From the cell containing the given text, extract its center point as [X, Y] coordinate. 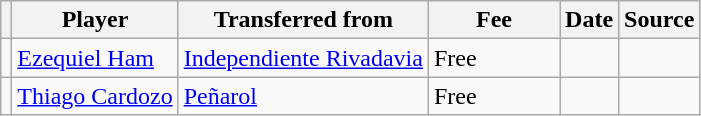
Independiente Rivadavia [303, 58]
Date [590, 20]
Player [95, 20]
Thiago Cardozo [95, 96]
Source [660, 20]
Peñarol [303, 96]
Ezequiel Ham [95, 58]
Transferred from [303, 20]
Fee [494, 20]
